Identify which cell holds the provided text, then report its (x, y) central coordinate. 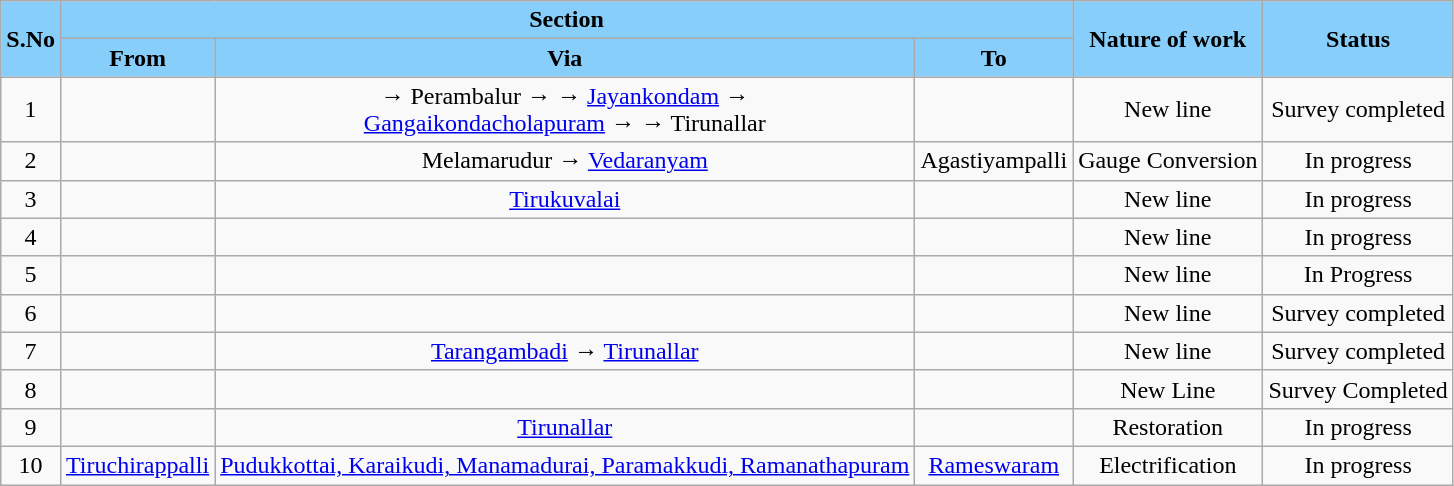
In Progress (1358, 275)
S.No (31, 39)
Status (1358, 39)
9 (31, 427)
Section (566, 20)
Via (565, 58)
4 (31, 237)
Tiruchirappalli (137, 465)
Melamarudur → Vedaranyam (565, 161)
10 (31, 465)
Gauge Conversion (1168, 161)
From (137, 58)
Electrification (1168, 465)
Tirunallar (565, 427)
Restoration (1168, 427)
5 (31, 275)
6 (31, 313)
→ Perambalur → → Jayankondam →Gangaikondacholapuram → → Tirunallar (565, 110)
7 (31, 351)
Survey Completed (1358, 389)
To (994, 58)
3 (31, 199)
Tirukuvalai (565, 199)
8 (31, 389)
Nature of work (1168, 39)
2 (31, 161)
New Line (1168, 389)
Agastiyampalli (994, 161)
1 (31, 110)
Tarangambadi → Tirunallar (565, 351)
Pudukkottai, Karaikudi, Manamadurai, Paramakkudi, Ramanathapuram (565, 465)
Rameswaram (994, 465)
